Return [X, Y] of the center of cell containing provided text 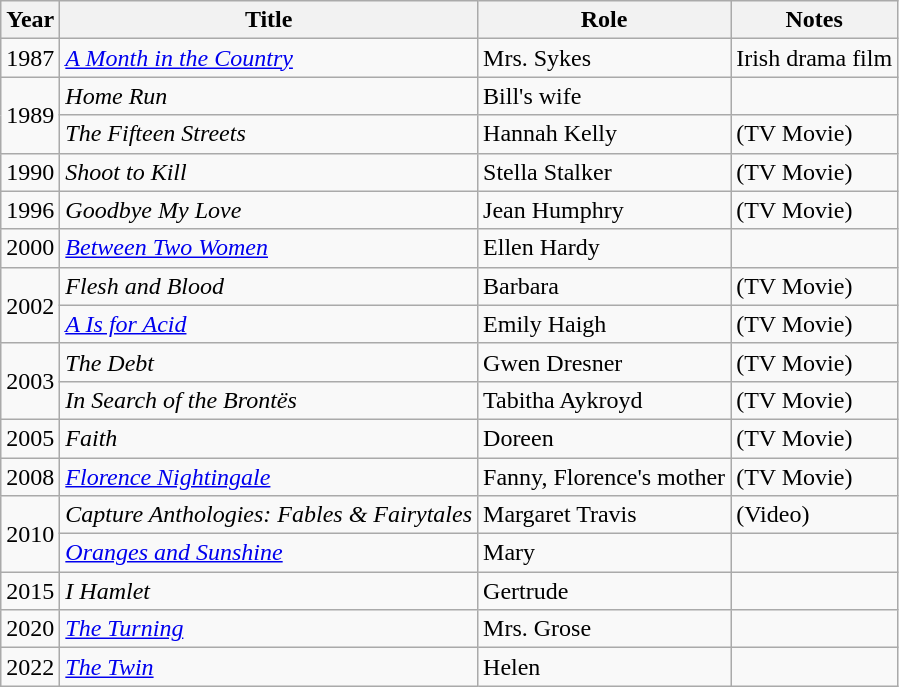
Role [604, 20]
A Month in the Country [269, 58]
Irish drama film [814, 58]
Gwen Dresner [604, 362]
1989 [30, 115]
Goodbye My Love [269, 210]
The Debt [269, 362]
2015 [30, 591]
Tabitha Aykroyd [604, 400]
Gertrude [604, 591]
Margaret Travis [604, 515]
Between Two Women [269, 248]
Jean Humphry [604, 210]
2020 [30, 629]
Fanny, Florence's mother [604, 477]
2003 [30, 381]
Emily Haigh [604, 324]
Faith [269, 438]
Stella Stalker [604, 172]
2022 [30, 667]
Helen [604, 667]
The Turning [269, 629]
Florence Nightingale [269, 477]
Hannah Kelly [604, 134]
Title [269, 20]
A Is for Acid [269, 324]
Flesh and Blood [269, 286]
Mrs. Grose [604, 629]
Doreen [604, 438]
Mary [604, 553]
Home Run [269, 96]
2000 [30, 248]
The Twin [269, 667]
1990 [30, 172]
2005 [30, 438]
The Fifteen Streets [269, 134]
1996 [30, 210]
2008 [30, 477]
1987 [30, 58]
Bill's wife [604, 96]
2010 [30, 534]
Capture Anthologies: Fables & Fairytales [269, 515]
In Search of the Brontës [269, 400]
Mrs. Sykes [604, 58]
Oranges and Sunshine [269, 553]
I Hamlet [269, 591]
Year [30, 20]
Ellen Hardy [604, 248]
Notes [814, 20]
Barbara [604, 286]
(Video) [814, 515]
Shoot to Kill [269, 172]
2002 [30, 305]
